Determine the (x, y) coordinate at the center of the cell enclosing the given text.  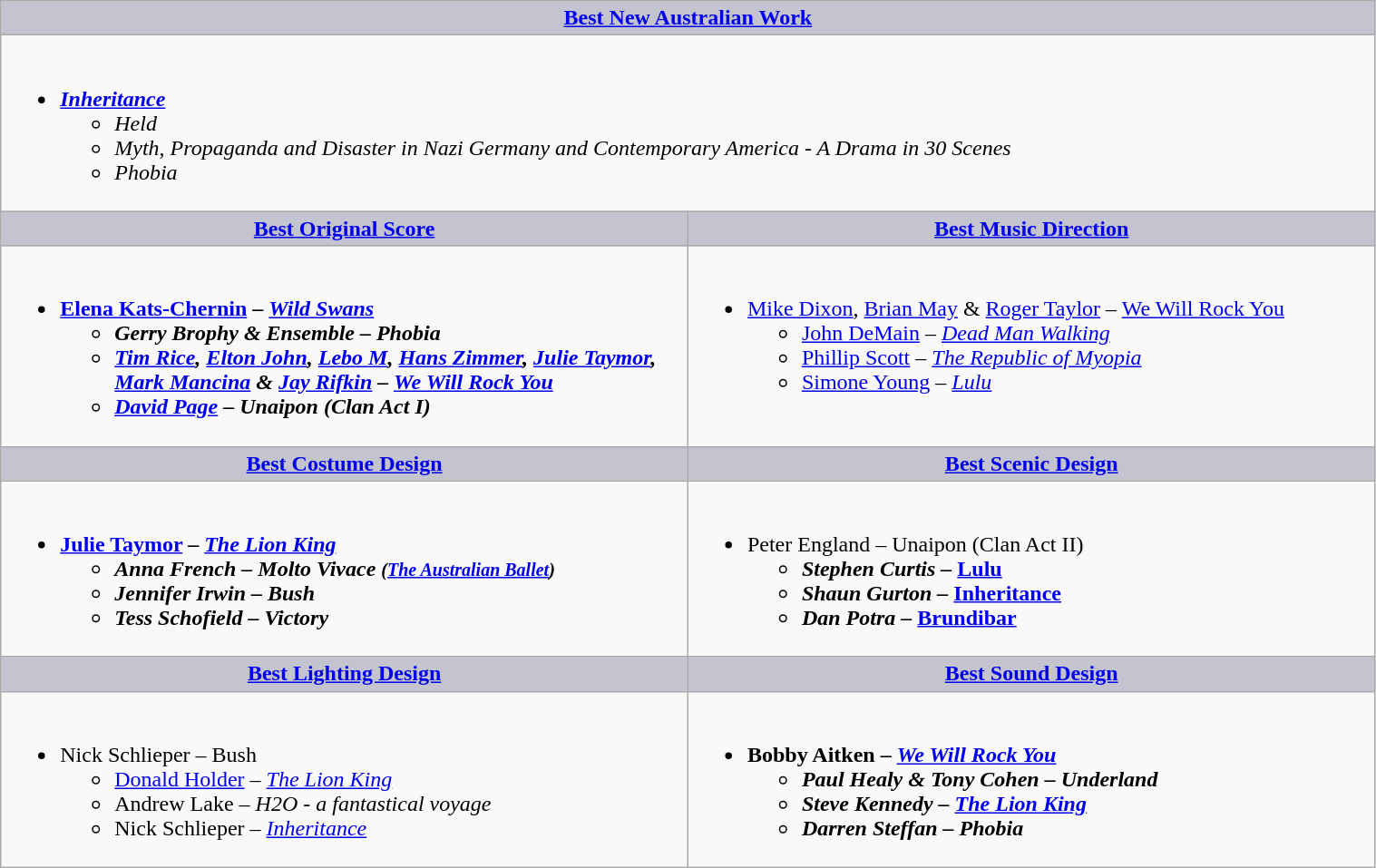
Mike Dixon, Brian May & Roger Taylor – We Will Rock YouJohn DeMain – Dead Man WalkingPhillip Scott – The Republic of MyopiaSimone Young – Lulu (1031, 346)
Bobby Aitken – We Will Rock YouPaul Healy & Tony Cohen – UnderlandSteve Kennedy – The Lion KingDarren Steffan – Phobia (1031, 779)
Peter England – Unaipon (Clan Act II) Stephen Curtis – LuluShaun Gurton – InheritanceDan Potra – Brundibar (1031, 569)
InheritanceHeldMyth, Propaganda and Disaster in Nazi Germany and Contemporary America - A Drama in 30 ScenesPhobia (688, 123)
Nick Schlieper – BushDonald Holder – The Lion KingAndrew Lake – H2O - a fantastical voyageNick Schlieper – Inheritance (345, 779)
Best Music Direction (1031, 229)
Best Scenic Design (1031, 463)
Best Original Score (345, 229)
Best Sound Design (1031, 674)
Best Costume Design (345, 463)
Best Lighting Design (345, 674)
Julie Taymor – The Lion KingAnna French – Molto Vivace (The Australian Ballet)Jennifer Irwin – BushTess Schofield – Victory (345, 569)
Best New Australian Work (688, 18)
